From the cell containing the given text, extract its center point as [x, y] coordinate. 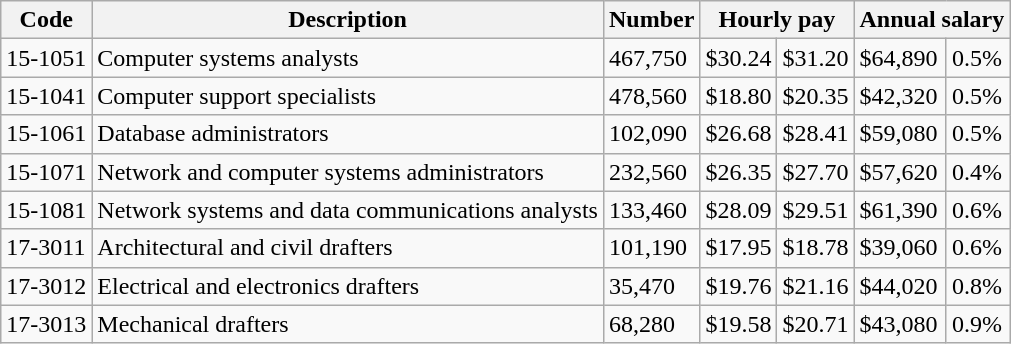
$18.78 [816, 248]
Electrical and electronics drafters [348, 286]
$44,020 [900, 286]
$17.95 [738, 248]
Network systems and data communications analysts [348, 210]
$28.41 [816, 134]
15-1061 [46, 134]
478,560 [651, 96]
Architectural and civil drafters [348, 248]
Computer systems analysts [348, 58]
232,560 [651, 172]
Annual salary [932, 20]
Network and computer systems administrators [348, 172]
0.8% [978, 286]
$20.71 [816, 324]
$27.70 [816, 172]
17-3012 [46, 286]
$42,320 [900, 96]
Mechanical drafters [348, 324]
$43,080 [900, 324]
$18.80 [738, 96]
15-1081 [46, 210]
101,190 [651, 248]
$30.24 [738, 58]
15-1071 [46, 172]
$19.76 [738, 286]
Code [46, 20]
102,090 [651, 134]
$59,080 [900, 134]
$20.35 [816, 96]
$28.09 [738, 210]
0.9% [978, 324]
$26.68 [738, 134]
35,470 [651, 286]
68,280 [651, 324]
$19.58 [738, 324]
17-3013 [46, 324]
$61,390 [900, 210]
$39,060 [900, 248]
$29.51 [816, 210]
15-1051 [46, 58]
$31.20 [816, 58]
0.4% [978, 172]
Computer support specialists [348, 96]
467,750 [651, 58]
$57,620 [900, 172]
17-3011 [46, 248]
$64,890 [900, 58]
15-1041 [46, 96]
$26.35 [738, 172]
Hourly pay [777, 20]
Database administrators [348, 134]
Description [348, 20]
Number [651, 20]
133,460 [651, 210]
$21.16 [816, 286]
